Search for the cell housing the specified text and yield its [X, Y] center coordinate. 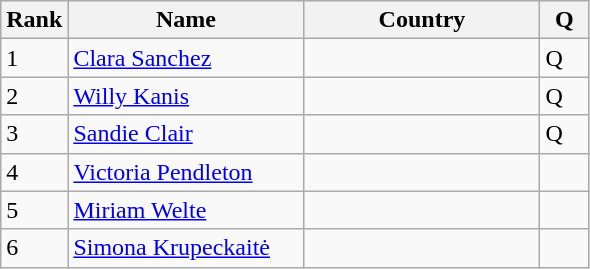
Miriam Welte [186, 210]
6 [34, 248]
Sandie Clair [186, 134]
1 [34, 58]
Simona Krupeckaitė [186, 248]
Name [186, 20]
Country [422, 20]
Victoria Pendleton [186, 172]
Willy Kanis [186, 96]
Clara Sanchez [186, 58]
Rank [34, 20]
2 [34, 96]
5 [34, 210]
4 [34, 172]
3 [34, 134]
